Return the (x, y) coordinate for the center point of the cell that contains the specified text.  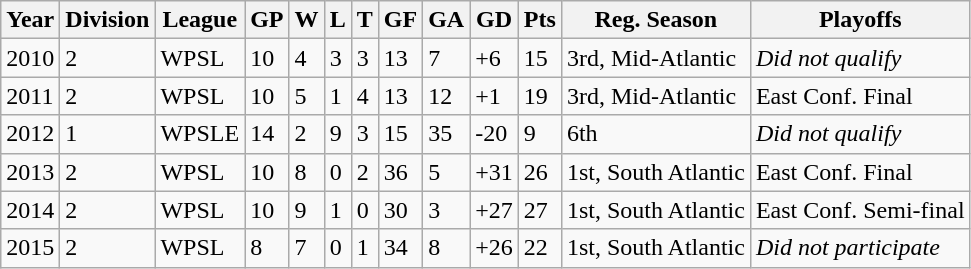
14 (267, 134)
GP (267, 20)
Playoffs (860, 20)
19 (540, 96)
2014 (30, 210)
36 (400, 172)
+26 (494, 248)
+1 (494, 96)
GF (400, 20)
35 (446, 134)
2010 (30, 58)
34 (400, 248)
Year (30, 20)
27 (540, 210)
2011 (30, 96)
East Conf. Semi-final (860, 210)
+27 (494, 210)
12 (446, 96)
-20 (494, 134)
2013 (30, 172)
Reg. Season (656, 20)
30 (400, 210)
GA (446, 20)
26 (540, 172)
+31 (494, 172)
L (338, 20)
2012 (30, 134)
6th (656, 134)
League (200, 20)
T (364, 20)
GD (494, 20)
WPSLE (200, 134)
Did not participate (860, 248)
W (306, 20)
+6 (494, 58)
22 (540, 248)
Pts (540, 20)
2015 (30, 248)
Division (108, 20)
